Search for the cell housing the specified text and yield its (x, y) center coordinate. 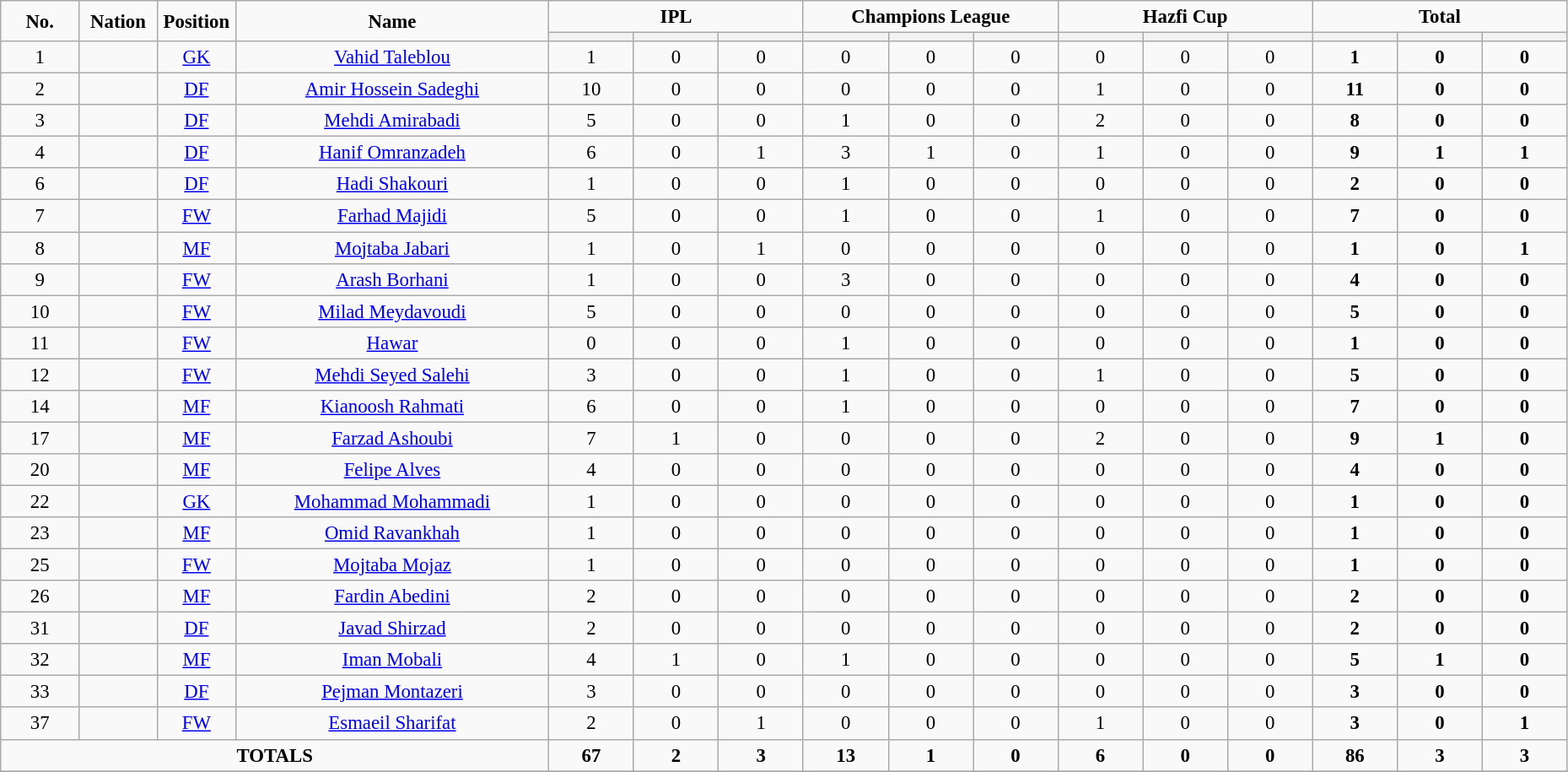
86 (1355, 755)
Arash Borhani (391, 279)
Javad Shirzad (391, 629)
IPL (676, 17)
67 (592, 755)
20 (40, 470)
17 (40, 438)
Farhad Majidi (391, 216)
37 (40, 724)
Omid Ravankhah (391, 533)
Mehdi Amirabadi (391, 121)
Mohammad Mohammadi (391, 501)
Mojtaba Jabari (391, 248)
Kianoosh Rahmati (391, 407)
12 (40, 375)
Total (1440, 17)
TOTALS (275, 755)
22 (40, 501)
Hawar (391, 343)
Vahid Taleblou (391, 57)
Position (196, 21)
Hadi Shakouri (391, 185)
Hazfi Cup (1185, 17)
25 (40, 565)
31 (40, 629)
No. (40, 21)
Iman Mobali (391, 660)
Milad Meydavoudi (391, 311)
14 (40, 407)
Mehdi Seyed Salehi (391, 375)
32 (40, 660)
33 (40, 692)
Name (391, 21)
Farzad Ashoubi (391, 438)
Champions League (930, 17)
Pejman Montazeri (391, 692)
Fardin Abedini (391, 597)
Hanif Omranzadeh (391, 153)
Felipe Alves (391, 470)
Nation (118, 21)
Amir Hossein Sadeghi (391, 89)
Esmaeil Sharifat (391, 724)
23 (40, 533)
13 (845, 755)
Mojtaba Mojaz (391, 565)
26 (40, 597)
